From the cell containing the given text, extract its center point as [x, y] coordinate. 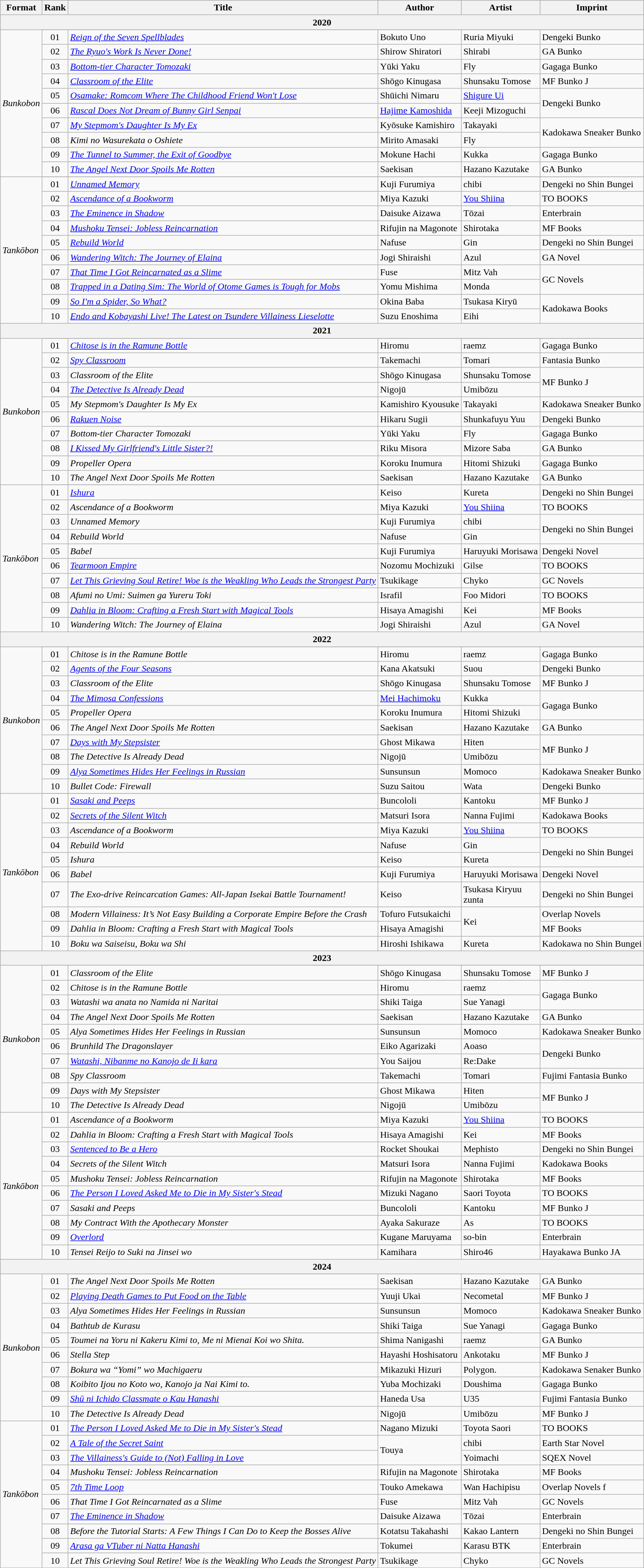
Author [420, 8]
Fantasia Bunko [591, 360]
Imprint [591, 8]
The Exo-drive Reincarcation Games: All-Japan Isekai Battle Tournament! [223, 894]
Shima Nanigashi [420, 1340]
so-bin [501, 1237]
Yomu Mishima [420, 287]
Suou [501, 669]
Watashi wa anata no Namida ni Naritai [223, 1002]
Kana Akatsuki [420, 669]
Title [223, 8]
Necometal [501, 1296]
Wan Hachipisu [501, 1487]
Sentenced to Be a Hero [223, 1149]
Yuba Mochizaki [420, 1384]
Suzu Enoshima [420, 316]
Overlap Novels [591, 914]
Hajime Kamoshida [420, 110]
Endo and Kobayashi Live! The Latest on Tsundere Villainess Lieselotte [223, 316]
Rakuen Noise [223, 419]
Bathtub de Kurasu [223, 1325]
Afumi no Umi: Suimen ga Yureru Toki [223, 595]
Kimi no Wasurekata o Oshiete [223, 140]
Mizore Saba [501, 448]
Shirabi [501, 52]
Okina Baba [420, 301]
2024 [322, 1267]
Toumei na Yoru ni Kakeru Kimi to, Me ni Mienai Koi wo Shita. [223, 1340]
Hikaru Sugii [420, 419]
Reign of the Seven Spellblades [223, 37]
2023 [322, 958]
7th Time Loop [223, 1487]
As [501, 1223]
Boku wa Saiseisu, Boku wa Shi [223, 944]
U35 [501, 1399]
2020 [322, 22]
Kyōsuke Kamishiro [420, 125]
Tofuro Futsukaichi [420, 914]
Kadokawa Senaker Bunko [591, 1370]
Kotatsu Takahashi [420, 1531]
So I'm a Spider, So What? [223, 301]
Rascal Does Not Dream of Bunny Girl Senpai [223, 110]
Doushima [501, 1384]
Kugane Maruyama [420, 1237]
Yuuji Ukai [420, 1296]
Hayashi Hoshisatoru [420, 1355]
Foo Midori [501, 595]
Shiro46 [501, 1252]
Israfil [420, 595]
Artist [501, 8]
Tsukasa Kiryuuzunta [501, 894]
Mokune Hachi [420, 154]
Mizuki Nagano [420, 1193]
Hiroshi Ishikawa [420, 944]
Saori Toyota [501, 1193]
Kakao Lantern [501, 1531]
The Villainess's Guide to (Not) Falling in Love [223, 1458]
My Contract With the Apothecary Monster [223, 1223]
Monda [501, 287]
Nagano Mizuki [420, 1428]
Mikazuki Hizuri [420, 1370]
Touko Amekawa [420, 1487]
Rocket Shoukai [420, 1149]
Gilse [501, 566]
Toyota Saori [501, 1428]
Mirito Amasaki [420, 140]
The Ryuo's Work Is Never Done! [223, 52]
Tensei Reijo to Suki na Jinsei wo [223, 1252]
2022 [322, 639]
Shigure Ui [501, 96]
Bokuto Uno [420, 37]
Eiko Agarizaki [420, 1046]
Before the Tutorial Starts: A Few Things I Can Do to Keep the Bosses Alive [223, 1531]
Earth Star Novel [591, 1443]
Shū ni Ichido Classmate o Kau Hanashi [223, 1399]
The Mimosa Confessions [223, 698]
Tearmoon Empire [223, 566]
Shunkafuyu Yuu [501, 419]
Watashi, Nibanme no Kanojo de Ii kara [223, 1061]
Format [21, 8]
Re:Dake [501, 1061]
I Kissed My Girlfriend's Little Sister?! [223, 448]
2021 [322, 331]
Tokumei [420, 1546]
A Tale of the Secret Saint [223, 1443]
Karasu BTK [501, 1546]
SQEX Novel [591, 1458]
Wata [501, 786]
Modern Villainess: It’s Not Easy Building a Corporate Empire Before the Crash [223, 914]
Ayaka Sakuraze [420, 1223]
Keeji Mizoguchi [501, 110]
Shirow Shiratori [420, 52]
Overlap Novels f [591, 1487]
Polygon. [501, 1370]
Stella Step [223, 1355]
Mephisto [501, 1149]
Riku Misora [420, 448]
Rank [55, 8]
Ankotaku [501, 1355]
Aoaso [501, 1046]
Kadokawa no Shin Bungei [591, 944]
Bokura wa “Yomi” wo Machigaeru [223, 1370]
Kamihara [420, 1252]
Koibito Ijou no Koto wo, Kanojo ja Nai Kimi to. [223, 1384]
Eihi [501, 316]
Suzu Saitou [420, 786]
Bullet Code: Firewall [223, 786]
Haneda Usa [420, 1399]
Trapped in a Dating Sim: The World of Otome Games is Tough for Mobs [223, 287]
Hayakawa Bunko JA [591, 1252]
Arasa ga VTuber ni Natta Hanashi [223, 1546]
Agents of the Four Seasons [223, 669]
Yoimachi [501, 1458]
Shūichi Nimaru [420, 96]
Osamake: Romcom Where The Childhood Friend Won't Lose [223, 96]
Playing Death Games to Put Food on the Table [223, 1296]
Ruria Miyuki [501, 37]
Kamishiro Kyousuke [420, 404]
Overlord [223, 1237]
Touya [420, 1450]
Brunhild The Dragonslayer [223, 1046]
You Saijou [420, 1061]
Tsukasa Kiryū [501, 301]
Nozomu Mochizuki [420, 566]
The Tunnel to Summer, the Exit of Goodbye [223, 154]
Mei Hachimoku [420, 698]
